Locate the cell with the specified text and output its (x, y) center coordinate. 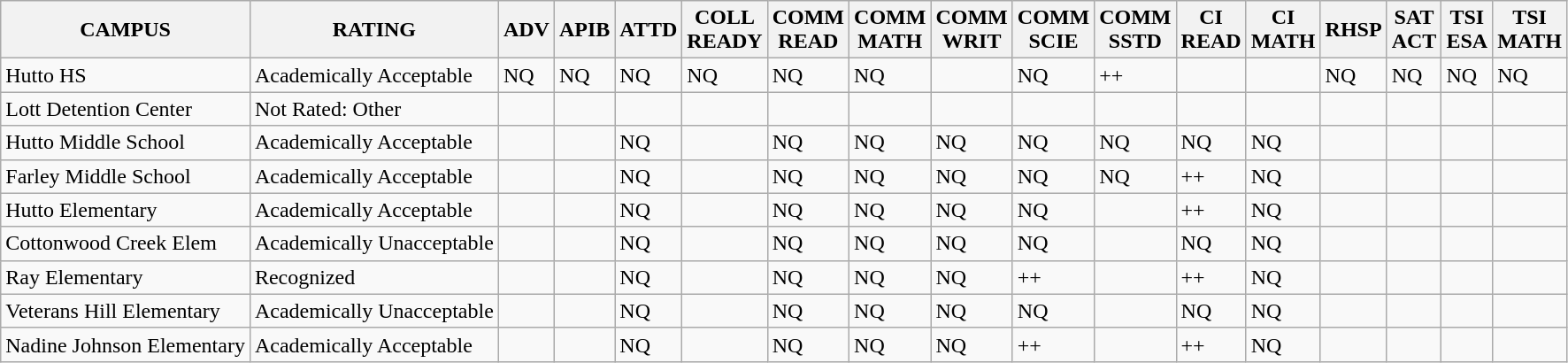
RHSP (1354, 30)
SATACT (1414, 30)
Farley Middle School (126, 176)
ATTD (649, 30)
CIMATH (1283, 30)
Veterans Hill Elementary (126, 311)
COMMMATH (890, 30)
Hutto Middle School (126, 143)
RATING (373, 30)
COMMSSTD (1135, 30)
COMMWRIT (972, 30)
Cottonwood Creek Elem (126, 243)
COMMSCIE (1053, 30)
COLLREADY (725, 30)
ADV (526, 30)
Lott Detention Center (126, 109)
CAMPUS (126, 30)
Hutto Elementary (126, 210)
Not Rated: Other (373, 109)
TSIMATH (1530, 30)
COMMREAD (808, 30)
Ray Elementary (126, 277)
CIREAD (1211, 30)
TSIESA (1467, 30)
Recognized (373, 277)
APIB (584, 30)
Hutto HS (126, 75)
Nadine Johnson Elementary (126, 344)
